From the cell containing the given text, extract its center point as (X, Y) coordinate. 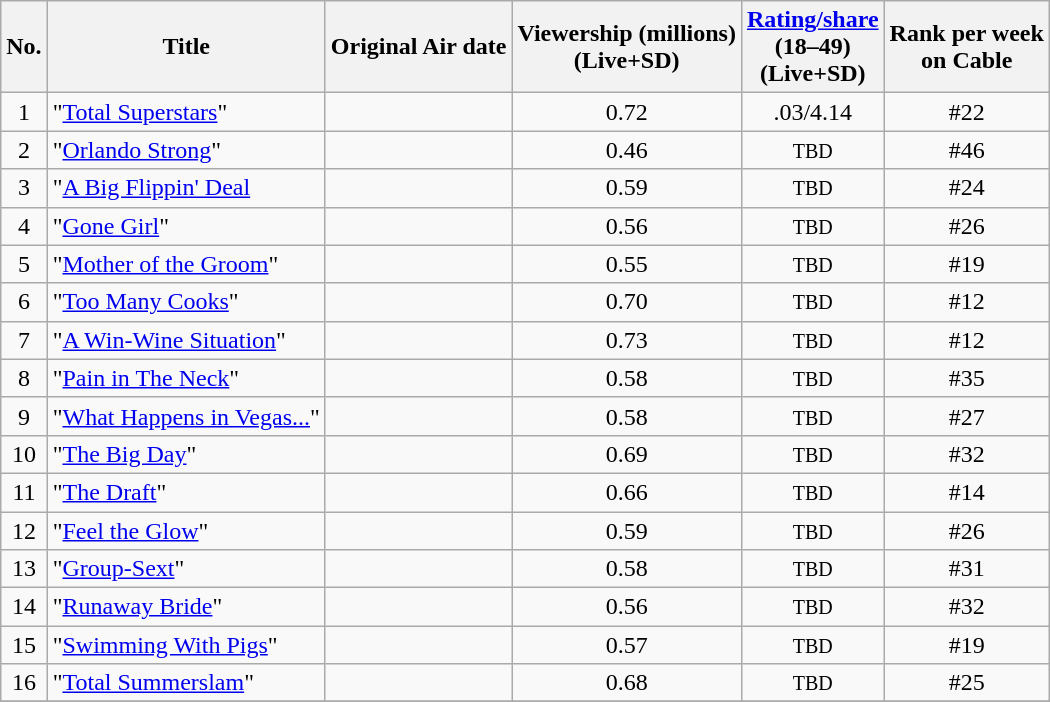
No. (24, 47)
Viewership (millions)(Live+SD) (627, 47)
#27 (966, 416)
"Runaway Bride" (186, 607)
0.55 (627, 264)
0.72 (627, 112)
"Gone Girl" (186, 226)
5 (24, 264)
"A Big Flippin' Deal (186, 188)
"Mother of the Groom" (186, 264)
"Feel the Glow" (186, 531)
12 (24, 531)
"Group-Sext" (186, 569)
0.46 (627, 150)
15 (24, 645)
"Swimming With Pigs" (186, 645)
"The Big Day" (186, 454)
14 (24, 607)
"Total Summerslam" (186, 683)
"Pain in The Neck" (186, 378)
7 (24, 340)
#46 (966, 150)
6 (24, 302)
.03/4.14 (812, 112)
0.57 (627, 645)
Rank per weekon Cable (966, 47)
"The Draft" (186, 492)
#24 (966, 188)
8 (24, 378)
#14 (966, 492)
16 (24, 683)
11 (24, 492)
"Too Many Cooks" (186, 302)
Original Air date (418, 47)
#35 (966, 378)
Title (186, 47)
#31 (966, 569)
9 (24, 416)
#25 (966, 683)
0.66 (627, 492)
#22 (966, 112)
2 (24, 150)
4 (24, 226)
0.68 (627, 683)
10 (24, 454)
1 (24, 112)
13 (24, 569)
0.70 (627, 302)
0.73 (627, 340)
3 (24, 188)
"What Happens in Vegas..." (186, 416)
"A Win-Wine Situation" (186, 340)
"Orlando Strong" (186, 150)
Rating/share(18–49)(Live+SD) (812, 47)
0.69 (627, 454)
"Total Superstars" (186, 112)
